Identify which cell holds the provided text, then report its [X, Y] central coordinate. 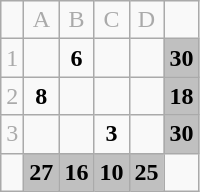
16 [76, 172]
6 [76, 58]
27 [42, 172]
10 [112, 172]
2 [12, 96]
B [76, 20]
D [146, 20]
A [42, 20]
C [112, 20]
8 [42, 96]
1 [12, 58]
25 [146, 172]
18 [182, 96]
